For the text-containing cell, return its midpoint in (x, y) coordinate format. 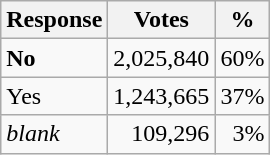
blank (54, 134)
2,025,840 (162, 58)
37% (242, 96)
% (242, 20)
Response (54, 20)
3% (242, 134)
No (54, 58)
Yes (54, 96)
1,243,665 (162, 96)
Votes (162, 20)
109,296 (162, 134)
60% (242, 58)
